Scan for the cell matching the given text and deliver its (x, y) coordinate at center. 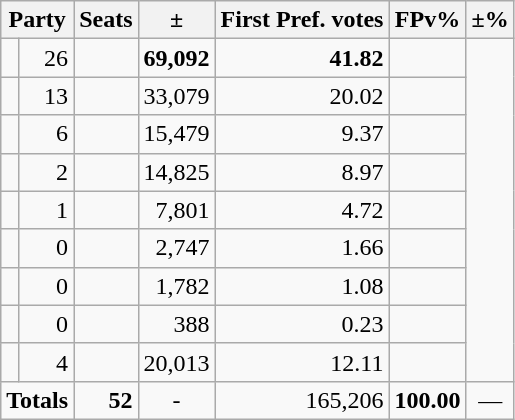
33,079 (176, 96)
20.02 (302, 96)
Totals (38, 400)
9.37 (302, 134)
0.23 (302, 324)
13 (46, 96)
2 (46, 172)
± (176, 20)
Party (38, 20)
— (490, 400)
First Pref. votes (302, 20)
6 (46, 134)
7,801 (176, 210)
12.11 (302, 362)
1,782 (176, 286)
Seats (106, 20)
165,206 (302, 400)
388 (176, 324)
14,825 (176, 172)
8.97 (302, 172)
26 (46, 58)
4 (46, 362)
52 (106, 400)
20,013 (176, 362)
1 (46, 210)
2,747 (176, 248)
1.66 (302, 248)
1.08 (302, 286)
4.72 (302, 210)
69,092 (176, 58)
- (176, 400)
15,479 (176, 134)
±% (490, 20)
100.00 (428, 400)
FPv% (428, 20)
41.82 (302, 58)
